Return the (X, Y) coordinate for the center point of the cell that contains the specified text.  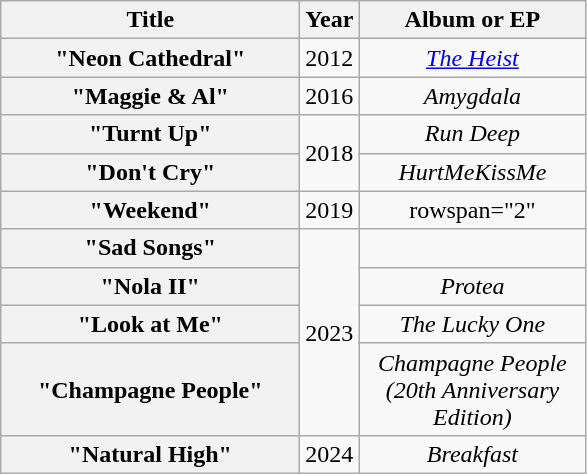
"Weekend" (150, 210)
"Champagne People" (150, 389)
Run Deep (472, 134)
2024 (330, 454)
The Lucky One (472, 324)
HurtMeKissMe (472, 172)
2019 (330, 210)
Protea (472, 286)
2012 (330, 58)
Album or EP (472, 20)
The Heist (472, 58)
"Maggie & Al" (150, 96)
Amygdala (472, 96)
"Look at Me" (150, 324)
"Nola II" (150, 286)
rowspan="2" (472, 210)
"Sad Songs" (150, 248)
"Neon Cathedral" (150, 58)
Breakfast (472, 454)
Champagne People (20th Anniversary Edition) (472, 389)
2018 (330, 153)
2016 (330, 96)
2023 (330, 332)
"Turnt Up" (150, 134)
Year (330, 20)
"Natural High" (150, 454)
Title (150, 20)
"Don't Cry" (150, 172)
